Extract the (X, Y) coordinate from the center of the cell holding the provided text.  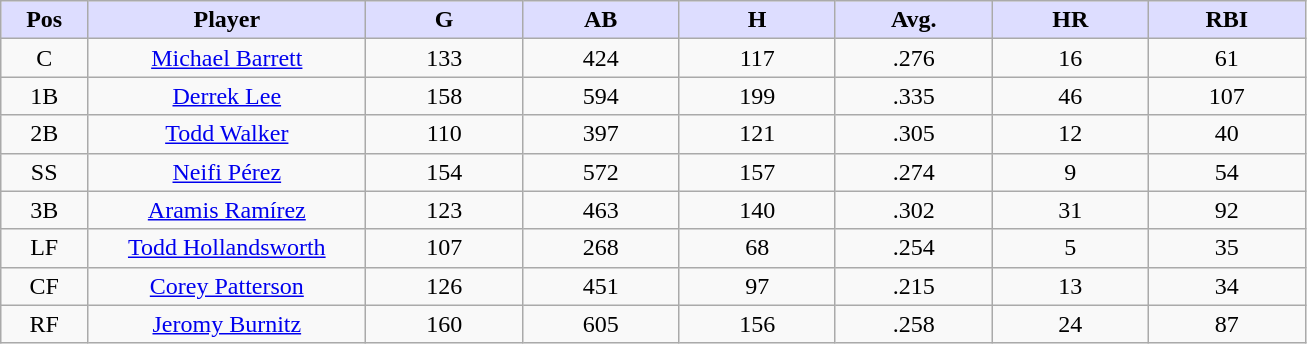
Todd Hollandsworth (227, 248)
AB (600, 20)
594 (600, 96)
1B (44, 96)
160 (444, 324)
C (44, 58)
.305 (914, 134)
97 (758, 286)
.258 (914, 324)
Michael Barrett (227, 58)
54 (1228, 172)
68 (758, 248)
154 (444, 172)
HR (1070, 20)
156 (758, 324)
268 (600, 248)
.215 (914, 286)
.276 (914, 58)
61 (1228, 58)
Derrek Lee (227, 96)
Pos (44, 20)
35 (1228, 248)
605 (600, 324)
110 (444, 134)
.274 (914, 172)
RBI (1228, 20)
16 (1070, 58)
123 (444, 210)
Aramis Ramírez (227, 210)
126 (444, 286)
40 (1228, 134)
Todd Walker (227, 134)
199 (758, 96)
157 (758, 172)
424 (600, 58)
46 (1070, 96)
87 (1228, 324)
H (758, 20)
3B (44, 210)
G (444, 20)
Jeromy Burnitz (227, 324)
397 (600, 134)
572 (600, 172)
.254 (914, 248)
.335 (914, 96)
5 (1070, 248)
140 (758, 210)
92 (1228, 210)
2B (44, 134)
24 (1070, 324)
SS (44, 172)
Neifi Pérez (227, 172)
Player (227, 20)
RF (44, 324)
.302 (914, 210)
451 (600, 286)
133 (444, 58)
121 (758, 134)
13 (1070, 286)
9 (1070, 172)
Avg. (914, 20)
LF (44, 248)
CF (44, 286)
Corey Patterson (227, 286)
158 (444, 96)
12 (1070, 134)
463 (600, 210)
34 (1228, 286)
31 (1070, 210)
117 (758, 58)
